Locate the cell with the specified text and output its (x, y) center coordinate. 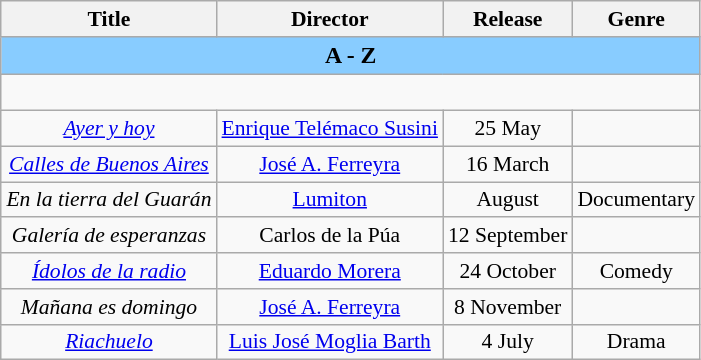
Galería de esperanzas (108, 236)
24 October (508, 271)
Carlos de la Púa (330, 236)
Release (508, 19)
25 May (508, 129)
4 July (508, 342)
Documentary (636, 200)
Calles de Buenos Aires (108, 164)
Lumiton (330, 200)
12 September (508, 236)
16 March (508, 164)
Comedy (636, 271)
Title (108, 19)
Luis José Moglia Barth (330, 342)
Director (330, 19)
8 November (508, 307)
Genre (636, 19)
Eduardo Morera (330, 271)
August (508, 200)
En la tierra del Guarán (108, 200)
Drama (636, 342)
Ídolos de la radio (108, 271)
Mañana es domingo (108, 307)
A - Z (350, 56)
Riachuelo (108, 342)
Enrique Telémaco Susini (330, 129)
Ayer y hoy (108, 129)
